Determine the [x, y] coordinate at the center of the cell enclosing the given text.  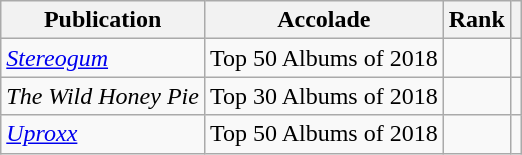
Stereogum [103, 58]
Publication [103, 20]
Top 30 Albums of 2018 [324, 96]
Accolade [324, 20]
Rank [476, 20]
The Wild Honey Pie [103, 96]
Uproxx [103, 134]
